For the text-containing cell, return its midpoint in (x, y) coordinate format. 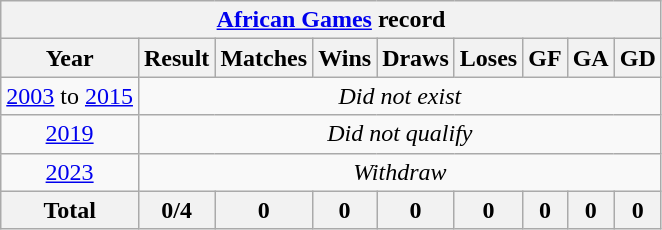
African Games record (331, 20)
GA (590, 58)
Draws (416, 58)
Did not qualify (400, 134)
Withdraw (400, 172)
Did not exist (400, 96)
Loses (488, 58)
0/4 (176, 210)
Year (70, 58)
Wins (345, 58)
GD (638, 58)
GF (545, 58)
2003 to 2015 (70, 96)
Total (70, 210)
Result (176, 58)
Matches (264, 58)
2023 (70, 172)
2019 (70, 134)
